Capture the cell that displays the provided text and extract its (X, Y) central coordinate. 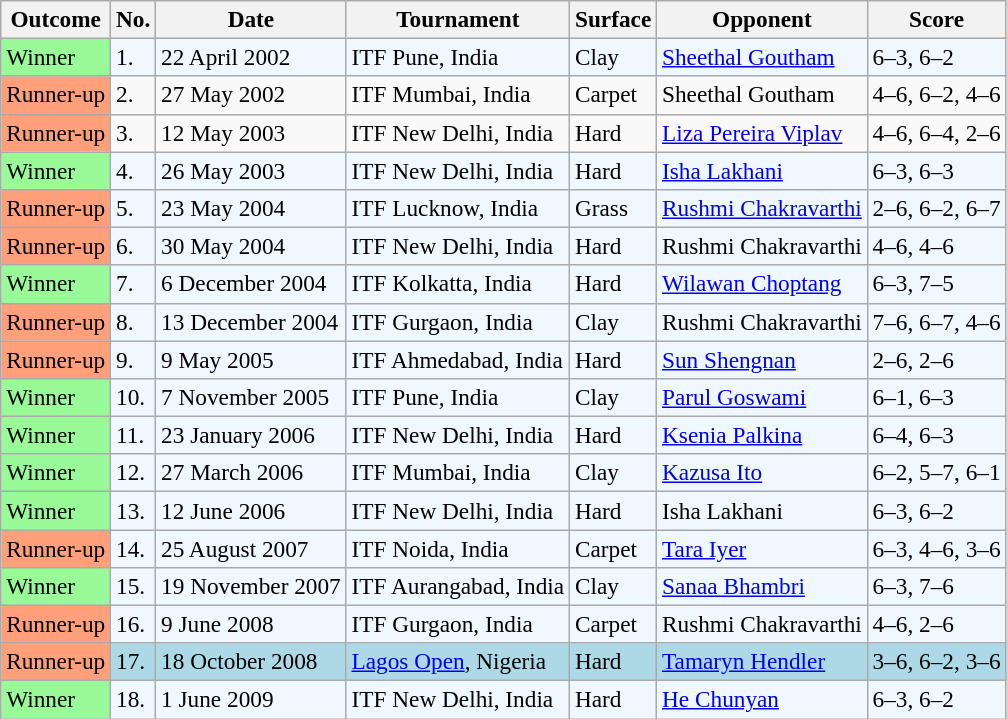
23 May 2004 (251, 208)
17. (134, 662)
5. (134, 208)
ITF Kolkatta, India (458, 284)
6–4, 6–3 (936, 435)
Wilawan Choptang (762, 284)
9. (134, 359)
7 November 2005 (251, 397)
6. (134, 246)
ITF Noida, India (458, 548)
2. (134, 95)
1. (134, 57)
Score (936, 19)
Sun Shengnan (762, 359)
4–6, 2–6 (936, 624)
6–3, 7–5 (936, 284)
Surface (614, 19)
7–6, 6–7, 4–6 (936, 322)
Kazusa Ito (762, 473)
Grass (614, 208)
12 June 2006 (251, 510)
1 June 2009 (251, 699)
12 May 2003 (251, 133)
4–6, 6–4, 2–6 (936, 133)
9 May 2005 (251, 359)
Outcome (56, 19)
4. (134, 170)
3. (134, 133)
6–2, 5–7, 6–1 (936, 473)
4–6, 4–6 (936, 246)
Liza Pereira Viplav (762, 133)
25 August 2007 (251, 548)
10. (134, 397)
Lagos Open, Nigeria (458, 662)
13 December 2004 (251, 322)
6–3, 7–6 (936, 586)
19 November 2007 (251, 586)
6 December 2004 (251, 284)
6–3, 6–3 (936, 170)
18 October 2008 (251, 662)
Ksenia Palkina (762, 435)
7. (134, 284)
ITF Aurangabad, India (458, 586)
16. (134, 624)
14. (134, 548)
6–1, 6–3 (936, 397)
12. (134, 473)
27 March 2006 (251, 473)
ITF Ahmedabad, India (458, 359)
2–6, 2–6 (936, 359)
He Chunyan (762, 699)
26 May 2003 (251, 170)
ITF Lucknow, India (458, 208)
9 June 2008 (251, 624)
8. (134, 322)
6–3, 4–6, 3–6 (936, 548)
Parul Goswami (762, 397)
Tamaryn Hendler (762, 662)
Sanaa Bhambri (762, 586)
18. (134, 699)
2–6, 6–2, 6–7 (936, 208)
15. (134, 586)
27 May 2002 (251, 95)
11. (134, 435)
23 January 2006 (251, 435)
Opponent (762, 19)
30 May 2004 (251, 246)
4–6, 6–2, 4–6 (936, 95)
3–6, 6–2, 3–6 (936, 662)
22 April 2002 (251, 57)
Date (251, 19)
Tara Iyer (762, 548)
13. (134, 510)
No. (134, 19)
Tournament (458, 19)
